Pinpoint the cell where the given text exists, returning its [X, Y] midpoint coordinate. 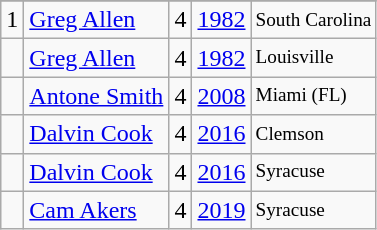
Antone Smith [96, 96]
Clemson [314, 134]
2008 [222, 96]
Miami (FL) [314, 96]
1 [12, 20]
2019 [222, 210]
Louisville [314, 58]
South Carolina [314, 20]
Cam Akers [96, 210]
